Scan for the cell matching the given text and deliver its (x, y) coordinate at center. 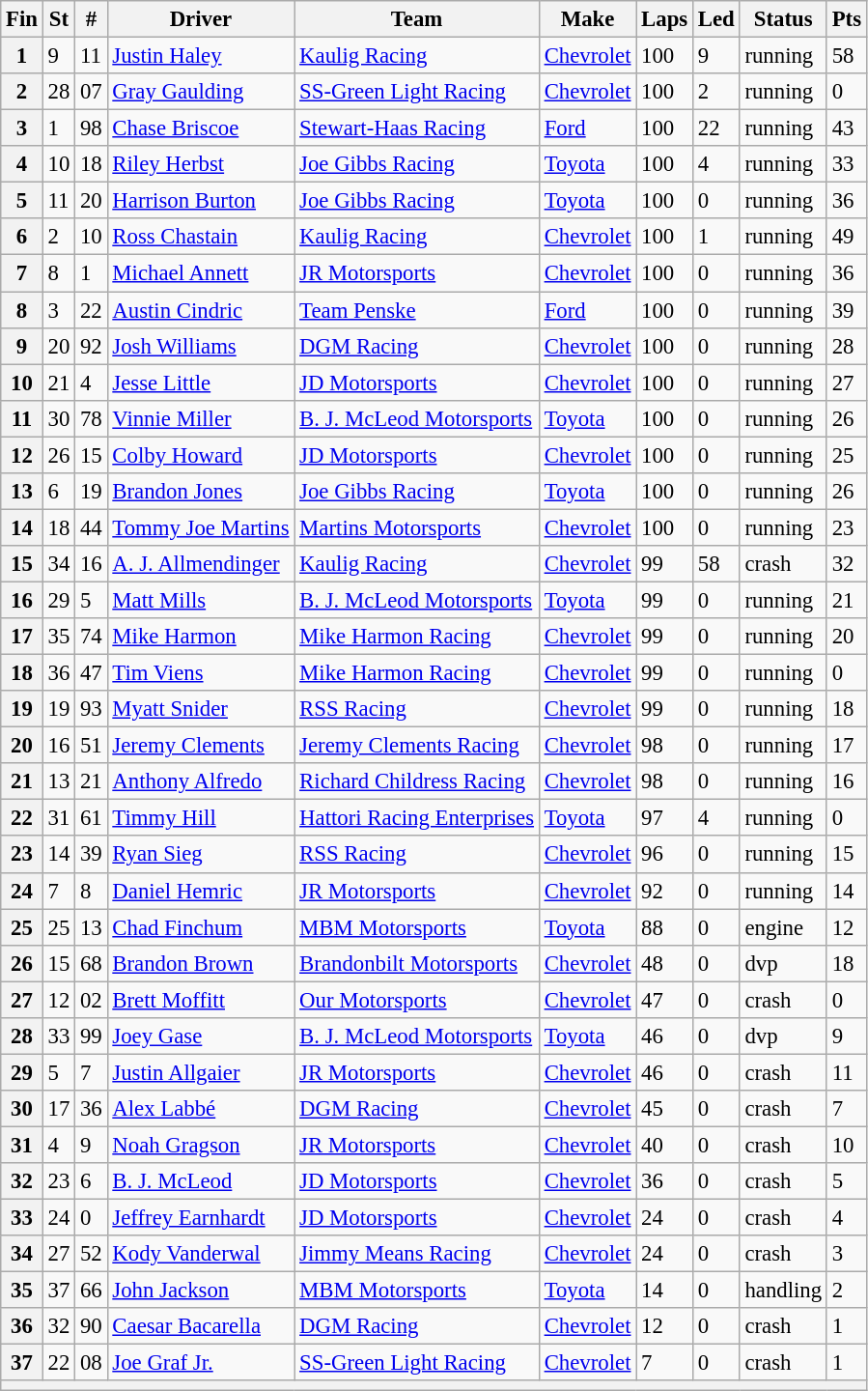
engine (783, 927)
Colby Howard (201, 455)
Make (587, 19)
Stewart-Haas Racing (417, 128)
96 (664, 855)
Brandon Jones (201, 492)
Team Penske (417, 310)
Jesse Little (201, 383)
Anthony Alfredo (201, 781)
52 (91, 1254)
08 (91, 1363)
Tommy Joe Martins (201, 527)
Joe Graf Jr. (201, 1363)
Daniel Hemric (201, 891)
Team (417, 19)
Brandonbilt Motorsports (417, 963)
Michael Annett (201, 273)
97 (664, 818)
Pts (846, 19)
44 (91, 527)
Alex Labbé (201, 1109)
Austin Cindric (201, 310)
Laps (664, 19)
Myatt Snider (201, 709)
handling (783, 1291)
45 (664, 1109)
93 (91, 709)
Chad Finchum (201, 927)
Caesar Bacarella (201, 1326)
Driver (201, 19)
Richard Childress Racing (417, 781)
02 (91, 1000)
90 (91, 1326)
A. J. Allmendinger (201, 564)
Status (783, 19)
Ryan Sieg (201, 855)
Our Motorsports (417, 1000)
Ross Chastain (201, 237)
Hattori Racing Enterprises (417, 818)
Jeffrey Earnhardt (201, 1218)
Matt Mills (201, 600)
43 (846, 128)
Justin Haley (201, 56)
68 (91, 963)
Riley Herbst (201, 164)
Noah Gragson (201, 1145)
B. J. McLeod (201, 1181)
Brett Moffitt (201, 1000)
Fin (22, 19)
Chase Briscoe (201, 128)
Joey Gase (201, 1036)
Martins Motorsports (417, 527)
66 (91, 1291)
Timmy Hill (201, 818)
78 (91, 418)
Jeremy Clements (201, 746)
Tim Viens (201, 673)
St (58, 19)
Josh Williams (201, 346)
Jeremy Clements Racing (417, 746)
Brandon Brown (201, 963)
# (91, 19)
Led (716, 19)
51 (91, 746)
Justin Allgaier (201, 1072)
40 (664, 1145)
07 (91, 92)
John Jackson (201, 1291)
74 (91, 637)
88 (664, 927)
Gray Gaulding (201, 92)
49 (846, 237)
Vinnie Miller (201, 418)
Harrison Burton (201, 201)
Kody Vanderwal (201, 1254)
48 (664, 963)
61 (91, 818)
Mike Harmon (201, 637)
Jimmy Means Racing (417, 1254)
